Identify which cell holds the provided text, then report its (X, Y) central coordinate. 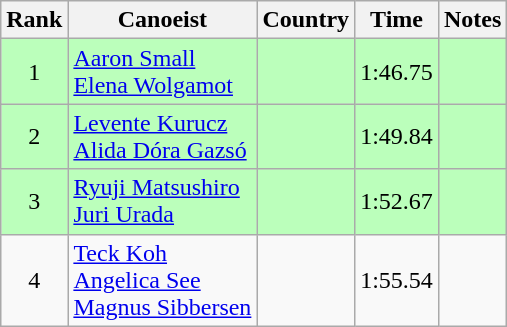
3 (34, 202)
Levente KuruczAlida Dóra Gazsó (162, 136)
Notes (472, 20)
Rank (34, 20)
Ryuji MatsushiroJuri Urada (162, 202)
Canoeist (162, 20)
4 (34, 280)
Aaron SmallElena Wolgamot (162, 72)
1:52.67 (397, 202)
1:46.75 (397, 72)
Country (306, 20)
1:49.84 (397, 136)
Time (397, 20)
Teck KohAngelica SeeMagnus Sibbersen (162, 280)
1 (34, 72)
1:55.54 (397, 280)
2 (34, 136)
